From the cell containing the given text, extract its center point as [X, Y] coordinate. 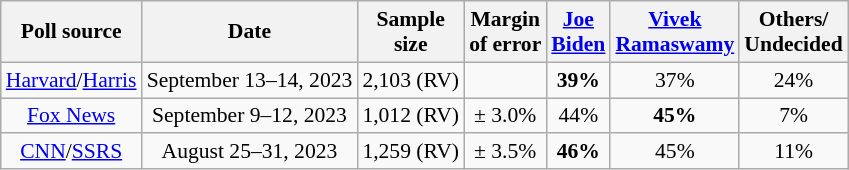
Others/Undecided [793, 32]
37% [674, 80]
Harvard/Harris [72, 80]
± 3.0% [505, 116]
7% [793, 116]
1,012 (RV) [410, 116]
2,103 (RV) [410, 80]
46% [578, 152]
August 25–31, 2023 [250, 152]
September 9–12, 2023 [250, 116]
Poll source [72, 32]
1,259 (RV) [410, 152]
44% [578, 116]
39% [578, 80]
11% [793, 152]
VivekRamaswamy [674, 32]
24% [793, 80]
± 3.5% [505, 152]
Fox News [72, 116]
Samplesize [410, 32]
CNN/SSRS [72, 152]
September 13–14, 2023 [250, 80]
Date [250, 32]
Marginof error [505, 32]
JoeBiden [578, 32]
